Detect which cell encompasses the target text, then output its [x, y] center coordinate. 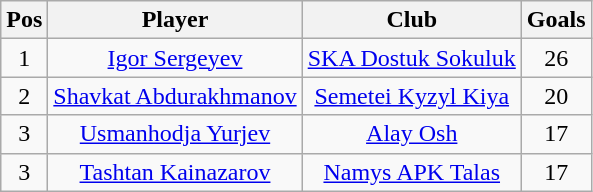
20 [556, 96]
26 [556, 58]
1 [24, 58]
Alay Osh [412, 134]
Tashtan Kainazarov [175, 172]
Namys APK Talas [412, 172]
Shavkat Abdurakhmanov [175, 96]
Player [175, 20]
Club [412, 20]
Goals [556, 20]
Usmanhodja Yurjev [175, 134]
2 [24, 96]
SKA Dostuk Sokuluk [412, 58]
Pos [24, 20]
Igor Sergeyev [175, 58]
Semetei Kyzyl Kiya [412, 96]
